Return (x, y) of the center of cell containing provided text 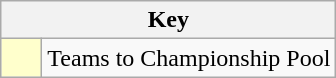
Teams to Championship Pool (189, 58)
Key (168, 20)
